Identify which cell holds the provided text, then report its (x, y) central coordinate. 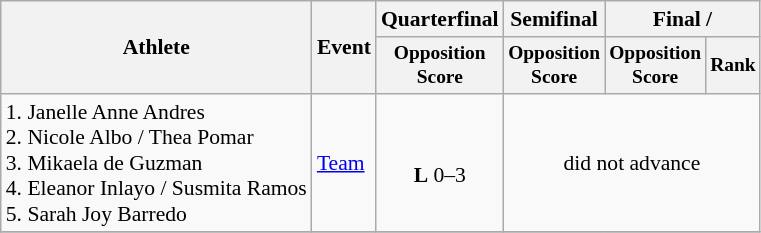
L 0–3 (440, 163)
Team (344, 163)
Event (344, 48)
1. Janelle Anne Andres 2. Nicole Albo / Thea Pomar 3. Mikaela de Guzman 4. Eleanor Inlayo / Susmita Ramos 5. Sarah Joy Barredo (156, 163)
Semifinal (554, 19)
Quarterfinal (440, 19)
Final / (683, 19)
Athlete (156, 48)
Rank (734, 66)
did not advance (632, 163)
